Detect which cell encompasses the target text, then output its [x, y] center coordinate. 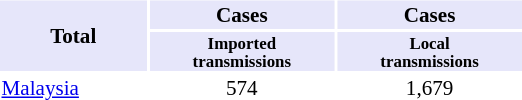
Total [73, 36]
Localtransmissions [430, 52]
Imported transmissions [242, 52]
